Return (x, y) of the center of cell containing provided text 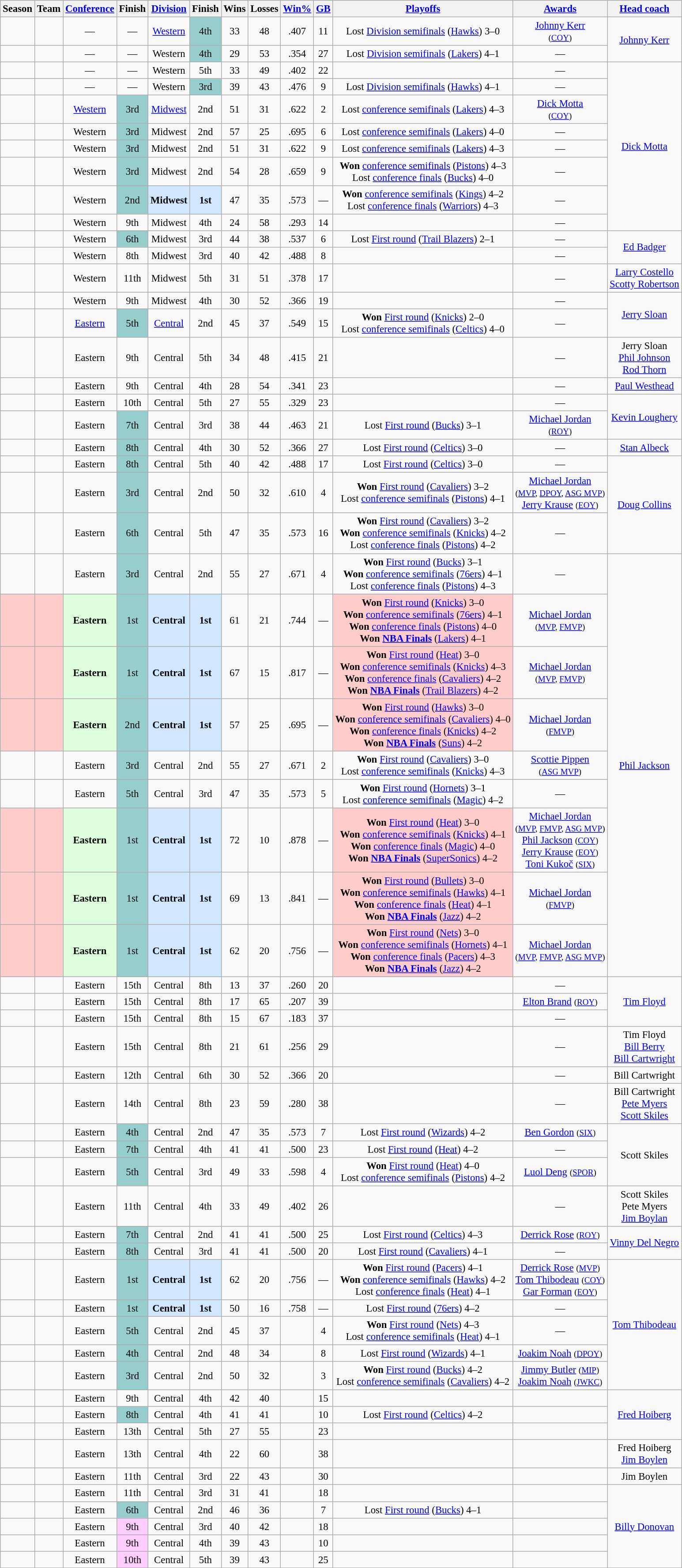
.378 (298, 278)
Losses (264, 9)
.659 (298, 171)
Jim Boylen (644, 1477)
53 (264, 54)
46 (235, 1510)
Lost First round (Heat) 4–2 (423, 1149)
Joakim Noah (DPOY) (560, 1353)
Stan Albeck (644, 448)
19 (324, 301)
Lost conference semifinals (Lakers) 4–0 (423, 132)
Won First round (Pacers) 4–1Won conference semifinals (Hawks) 4–2Lost conference finals (Heat) 4–1 (423, 1280)
Bill Cartwright (644, 1075)
5 (324, 793)
.610 (298, 493)
Dick Motta (644, 147)
Fred Hoiberg (644, 1415)
Billy Donovan (644, 1527)
.260 (298, 985)
24 (235, 222)
Michael Jordan(MVP, DPOY, ASG MVP)Jerry Krause (EOY) (560, 493)
Lost First round (Celtics) 4–2 (423, 1415)
Won First round (Nets) 4–3Lost conference semifinals (Heat) 4–1 (423, 1331)
60 (264, 1454)
26 (324, 1206)
Jimmy Butler (MIP) Joakim Noah (JWKC) (560, 1376)
.744 (298, 620)
Jerry Sloan Phil Johnson Rod Thorn (644, 357)
.549 (298, 323)
Lost First round (Wizards) 4–2 (423, 1132)
Scott Skiles Pete Myers Jim Boylan (644, 1206)
Lost First round (Celtics) 4–3 (423, 1234)
Won First round (Knicks) 2–0 Lost conference semifinals (Celtics) 4–0 (423, 323)
58 (264, 222)
Won First round (Heat) 4–0 Lost conference semifinals (Pistons) 4–2 (423, 1171)
14th (132, 1104)
Michael Jordan(MVP, FMVP, ASG MVP) (560, 951)
Lost Division semifinals (Hawks) 3–0 (423, 32)
Lost Division semifinals (Hawks) 4–1 (423, 87)
Won First round (Bucks) 3–1 Won conference semifinals (76ers) 4–1 Lost conference finals (Pistons) 4–3 (423, 574)
Michael Jordan(ROY) (560, 425)
Playoffs (423, 9)
Won First round (Nets) 3–0 Won conference semifinals (Hornets) 4–1 Won conference finals (Pacers) 4–3Won NBA Finals (Jazz) 4–2 (423, 951)
Win% (298, 9)
Awards (560, 9)
Won conference semifinals (Kings) 4–2 Lost conference finals (Warriors) 4–3 (423, 199)
Lost First round (76ers) 4–2 (423, 1308)
Won First round (Cavaliers) 3–2 Lost conference semifinals (Pistons) 4–1 (423, 493)
Lost First round (Bucks) 3–1 (423, 425)
Wins (235, 9)
.293 (298, 222)
Won First round (Hawks) 3–0 Won conference semifinals (Cavaliers) 4–0 Won conference finals (Knicks) 4–2Won NBA Finals (Suns) 4–2 (423, 725)
Won First round (Bullets) 3–0 Won conference semifinals (Hawks) 4–1 Won conference finals (Heat) 4–1Won NBA Finals (Jazz) 4–2 (423, 899)
Won conference semifinals (Pistons) 4–3 Lost conference finals (Bucks) 4–0 (423, 171)
Won First round (Cavaliers) 3–2 Won conference semifinals (Knicks) 4–2 Lost conference finals (Pistons) 4–2 (423, 534)
11 (324, 32)
Tim Floyd Bill Berry Bill Cartwright (644, 1047)
Tim Floyd (644, 1002)
Michael Jordan(MVP, FMVP, ASG MVP)Phil Jackson (COY)Jerry Krause (EOY)Toni Kukoč (SIX) (560, 840)
Paul Westhead (644, 386)
Johnny Kerr(COY) (560, 32)
Dick Motta(COY) (560, 109)
Won First round (Bucks) 4–2 Lost conference semifinals (Cavaliers) 4–2 (423, 1376)
Vinny Del Negro (644, 1243)
Won First round (Cavaliers) 3–0 Lost conference semifinals (Knicks) 4–3 (423, 765)
Division (169, 9)
.207 (298, 1002)
.256 (298, 1047)
Luol Deng (SPOR) (560, 1171)
Scottie Pippen(ASG MVP) (560, 765)
.415 (298, 357)
Won First round (Knicks) 3–0 Won conference semifinals (76ers) 4–1 Won conference finals (Pistons) 4–0Won NBA Finals (Lakers) 4–1 (423, 620)
Lost Division semifinals (Lakers) 4–1 (423, 54)
14 (324, 222)
Lost First round (Wizards) 4–1 (423, 1353)
65 (264, 1002)
.183 (298, 1019)
Jerry Sloan (644, 315)
.598 (298, 1171)
Tom Thibodeau (644, 1325)
.280 (298, 1104)
Won First round (Heat) 3–0 Won conference semifinals (Knicks) 4–1 Won conference finals (Magic) 4–0Won NBA Finals (SuperSonics) 4–2 (423, 840)
.407 (298, 32)
.841 (298, 899)
Larry Costello Scotty Robertson (644, 278)
Team (49, 9)
Won First round (Heat) 3–0 Won conference semifinals (Knicks) 4–3 Won conference finals (Cavaliers) 4–2Won NBA Finals (Trail Blazers) 4–2 (423, 673)
Ed Badger (644, 247)
.329 (298, 403)
12th (132, 1075)
Fred HoibergJim Boylen (644, 1454)
Doug Collins (644, 505)
.354 (298, 54)
Lost First round (Cavaliers) 4–1 (423, 1251)
GB (324, 9)
Derrick Rose (ROY) (560, 1234)
Conference (90, 9)
Lost First round (Trail Blazers) 2–1 (423, 239)
.463 (298, 425)
59 (264, 1104)
.758 (298, 1308)
Johnny Kerr (644, 40)
72 (235, 840)
Ben Gordon (SIX) (560, 1132)
.537 (298, 239)
.476 (298, 87)
.341 (298, 386)
3 (324, 1376)
69 (235, 899)
Head coach (644, 9)
Won First round (Hornets) 3–1 Lost conference semifinals (Magic) 4–2 (423, 793)
Derrick Rose (MVP)Tom Thibodeau (COY)Gar Forman (EOY) (560, 1280)
.878 (298, 840)
Phil Jackson (644, 765)
Kevin Loughery (644, 417)
Season (18, 9)
.817 (298, 673)
Scott Skiles (644, 1155)
36 (264, 1510)
Lost First round (Bucks) 4–1 (423, 1510)
Bill Cartwright Pete Myers Scott Skiles (644, 1104)
Elton Brand (ROY) (560, 1002)
